Extract the (x, y) coordinate from the center of the cell holding the provided text.  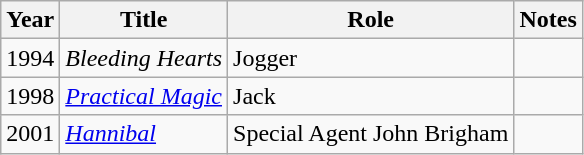
1998 (30, 96)
Year (30, 20)
Special Agent John Brigham (371, 134)
Role (371, 20)
Bleeding Hearts (144, 58)
Jack (371, 96)
Title (144, 20)
Jogger (371, 58)
Notes (548, 20)
2001 (30, 134)
Practical Magic (144, 96)
1994 (30, 58)
Hannibal (144, 134)
